Return the [x, y] coordinate for the center point of the cell that contains the specified text.  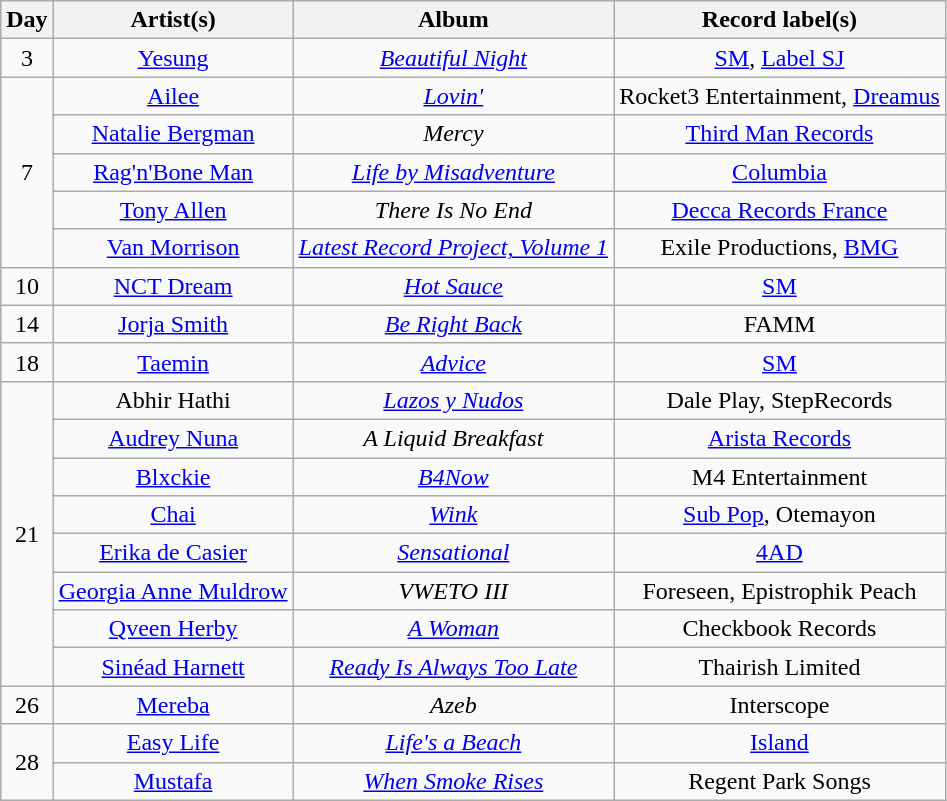
Chai [173, 515]
Life's a Beach [454, 743]
14 [27, 324]
Beautiful Night [454, 58]
Qveen Herby [173, 629]
Mercy [454, 134]
Advice [454, 362]
B4Now [454, 477]
Arista Records [780, 438]
4AD [780, 553]
Mereba [173, 705]
A Woman [454, 629]
VWETO III [454, 591]
Azeb [454, 705]
Blxckie [173, 477]
Rag'n'Bone Man [173, 172]
Exile Productions, BMG [780, 248]
Tony Allen [173, 210]
Rocket3 Entertainment, Dreamus [780, 96]
26 [27, 705]
M4 Entertainment [780, 477]
Checkbook Records [780, 629]
Island [780, 743]
Van Morrison [173, 248]
Columbia [780, 172]
Latest Record Project, Volume 1 [454, 248]
Thairish Limited [780, 667]
Day [27, 20]
Record label(s) [780, 20]
Sensational [454, 553]
Hot Sauce [454, 286]
Taemin [173, 362]
28 [27, 762]
7 [27, 172]
Sub Pop, Otemayon [780, 515]
NCT Dream [173, 286]
Life by Misadventure [454, 172]
Abhir Hathi [173, 400]
Ready Is Always Too Late [454, 667]
Dale Play, StepRecords [780, 400]
Audrey Nuna [173, 438]
Jorja Smith [173, 324]
Foreseen, Epistrophik Peach [780, 591]
Regent Park Songs [780, 781]
Decca Records France [780, 210]
Artist(s) [173, 20]
Georgia Anne Muldrow [173, 591]
Ailee [173, 96]
There Is No End [454, 210]
Yesung [173, 58]
When Smoke Rises [454, 781]
Wink [454, 515]
3 [27, 58]
Lovin' [454, 96]
Lazos y Nudos [454, 400]
Sinéad Harnett [173, 667]
Mustafa [173, 781]
18 [27, 362]
A Liquid Breakfast [454, 438]
FAMM [780, 324]
Be Right Back [454, 324]
21 [27, 533]
SM, Label SJ [780, 58]
Third Man Records [780, 134]
Album [454, 20]
10 [27, 286]
Easy Life [173, 743]
Natalie Bergman [173, 134]
Erika de Casier [173, 553]
Interscope [780, 705]
